Extract the (X, Y) coordinate from the center of the cell holding the provided text.  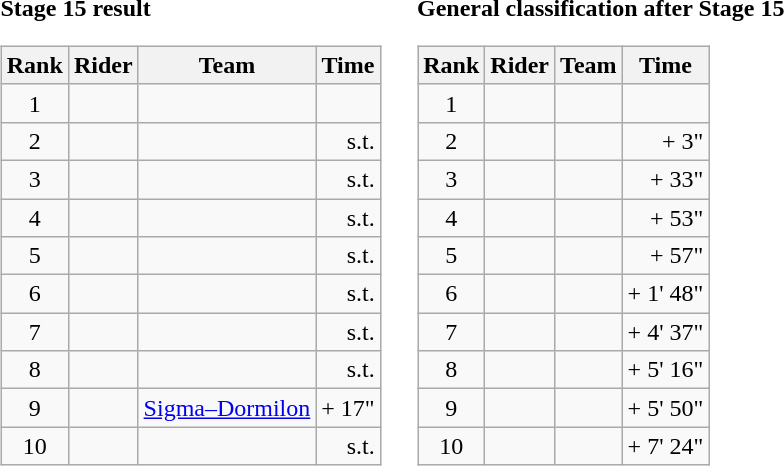
+ 5' 16" (666, 370)
+ 7' 24" (666, 446)
+ 5' 50" (666, 408)
+ 1' 48" (666, 294)
+ 17" (348, 408)
+ 3" (666, 141)
+ 4' 37" (666, 332)
+ 53" (666, 217)
+ 57" (666, 256)
Sigma–Dormilon (227, 408)
+ 33" (666, 179)
